Return the (x, y) coordinate for the center point of the cell that contains the specified text.  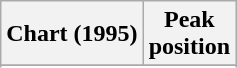
Peakposition (189, 34)
Chart (1995) (72, 34)
